Search for the cell housing the specified text and yield its [x, y] center coordinate. 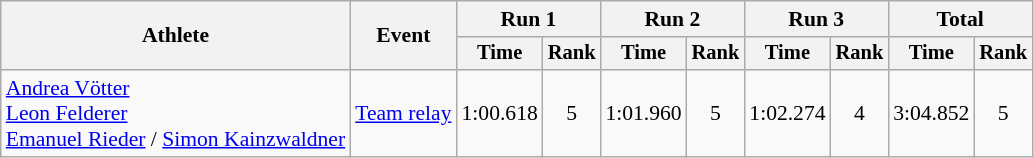
Team relay [403, 114]
Run 2 [672, 19]
Run 1 [529, 19]
1:01.960 [643, 114]
Event [403, 36]
1:00.618 [500, 114]
4 [860, 114]
Total [960, 19]
3:04.852 [931, 114]
Andrea VötterLeon FeldererEmanuel Rieder / Simon Kainzwaldner [176, 114]
Run 3 [816, 19]
Athlete [176, 36]
1:02.274 [787, 114]
